For the text-containing cell, return its midpoint in (x, y) coordinate format. 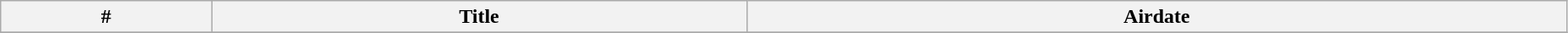
Title (479, 17)
# (106, 17)
Airdate (1156, 17)
